Scan for the cell matching the given text and deliver its (x, y) coordinate at center. 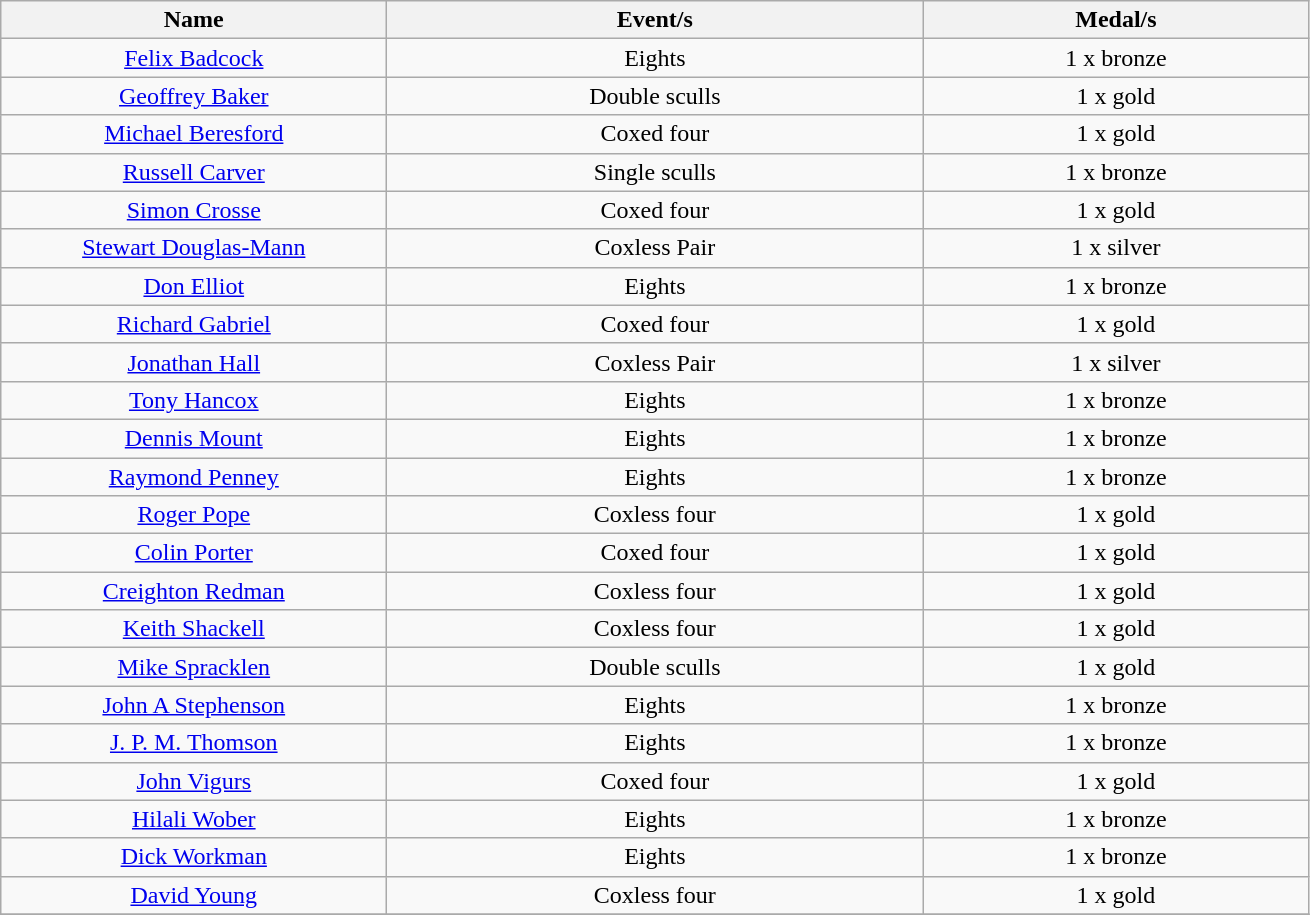
Michael Beresford (194, 134)
Simon Crosse (194, 210)
Creighton Redman (194, 591)
Roger Pope (194, 515)
David Young (194, 895)
Keith Shackell (194, 629)
Jonathan Hall (194, 362)
Name (194, 20)
Raymond Penney (194, 477)
John Vigurs (194, 781)
Stewart Douglas-Mann (194, 248)
Single sculls (655, 172)
John A Stephenson (194, 705)
Richard Gabriel (194, 324)
Tony Hancox (194, 400)
Don Elliot (194, 286)
J. P. M. Thomson (194, 743)
Felix Badcock (194, 58)
Russell Carver (194, 172)
Dennis Mount (194, 438)
Mike Spracklen (194, 667)
Medal/s (1116, 20)
Geoffrey Baker (194, 96)
Event/s (655, 20)
Dick Workman (194, 857)
Colin Porter (194, 553)
Hilali Wober (194, 819)
